Extract the (x, y) coordinate from the center of the cell holding the provided text.  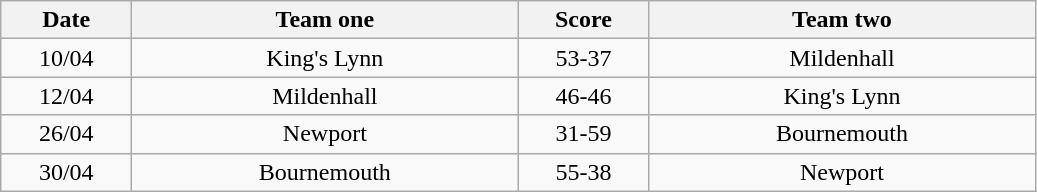
26/04 (66, 134)
Team two (842, 20)
53-37 (584, 58)
55-38 (584, 172)
46-46 (584, 96)
31-59 (584, 134)
10/04 (66, 58)
Team one (325, 20)
Score (584, 20)
Date (66, 20)
30/04 (66, 172)
12/04 (66, 96)
